For the text-containing cell, return its midpoint in (x, y) coordinate format. 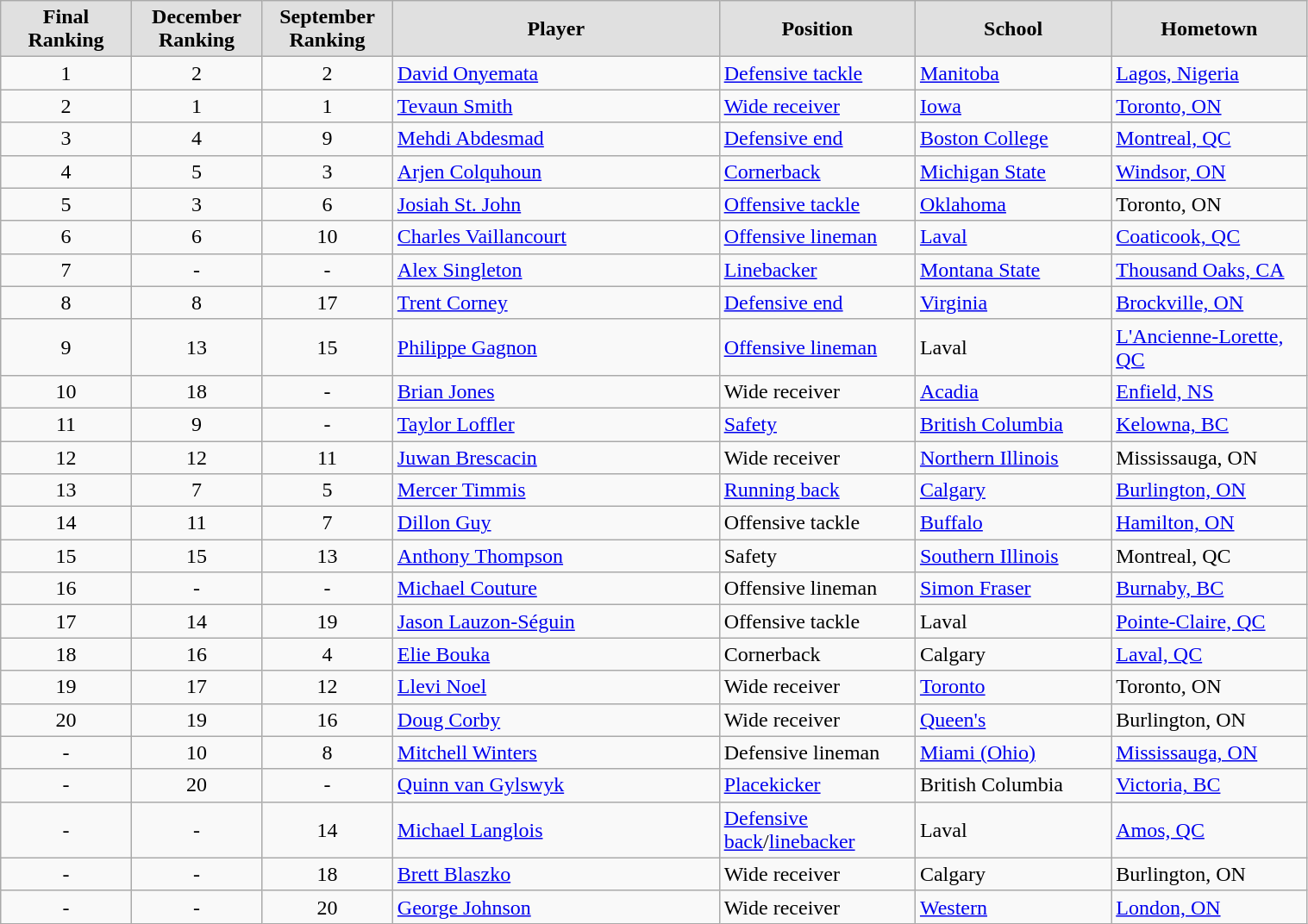
Running back (817, 490)
Charles Vaillancourt (555, 237)
Victoria, BC (1209, 785)
Philippe Gagnon (555, 346)
Dillon Guy (555, 523)
DecemberRanking (197, 29)
Doug Corby (555, 720)
Taylor Loffler (555, 424)
Iowa (1012, 106)
Trent Corney (555, 303)
Defensive tackle (817, 73)
School (1012, 29)
Linebacker (817, 270)
Defensive back/linebacker (817, 829)
Oklahoma (1012, 204)
Anthony Thompson (555, 556)
SeptemberRanking (328, 29)
David Onyemata (555, 73)
Juwan Brescacin (555, 458)
London, ON (1209, 907)
Placekicker (817, 785)
Tevaun Smith (555, 106)
Mercer Timmis (555, 490)
Michael Langlois (555, 829)
Queen's (1012, 720)
Player (555, 29)
L'Ancienne-Lorette, QC (1209, 346)
Acadia (1012, 391)
Burnaby, BC (1209, 589)
Coaticook, QC (1209, 237)
Amos, QC (1209, 829)
Elie Bouka (555, 654)
Brett Blaszko (555, 874)
Arjen Colquhoun (555, 172)
Defensive lineman (817, 752)
Position (817, 29)
Toronto (1012, 687)
FinalRanking (66, 29)
Windsor, ON (1209, 172)
Alex Singleton (555, 270)
Mitchell Winters (555, 752)
Quinn van Gylswyk (555, 785)
Southern Illinois (1012, 556)
Manitoba (1012, 73)
Northern Illinois (1012, 458)
Lagos, Nigeria (1209, 73)
Mehdi Abdesmad (555, 139)
Hometown (1209, 29)
Kelowna, BC (1209, 424)
Michigan State (1012, 172)
Llevi Noel (555, 687)
George Johnson (555, 907)
Michael Couture (555, 589)
Buffalo (1012, 523)
Simon Fraser (1012, 589)
Brian Jones (555, 391)
Laval, QC (1209, 654)
Western (1012, 907)
Virginia (1012, 303)
Boston College (1012, 139)
Brockville, ON (1209, 303)
Montana State (1012, 270)
Josiah St. John (555, 204)
Thousand Oaks, CA (1209, 270)
Pointe-Claire, QC (1209, 621)
Enfield, NS (1209, 391)
Miami (Ohio) (1012, 752)
Hamilton, ON (1209, 523)
Jason Lauzon-Séguin (555, 621)
